Pinpoint the cell where the given text exists, returning its (x, y) midpoint coordinate. 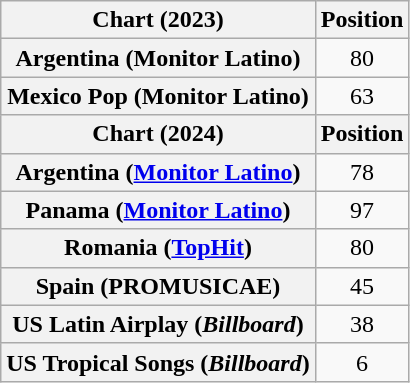
US Latin Airplay (Billboard) (158, 324)
Chart (2023) (158, 20)
Romania (TopHit) (158, 248)
6 (362, 362)
Chart (2024) (158, 134)
Mexico Pop (Monitor Latino) (158, 96)
45 (362, 286)
78 (362, 172)
38 (362, 324)
Panama (Monitor Latino) (158, 210)
63 (362, 96)
97 (362, 210)
US Tropical Songs (Billboard) (158, 362)
Spain (PROMUSICAE) (158, 286)
